Determine the [x, y] coordinate at the center of the cell enclosing the given text.  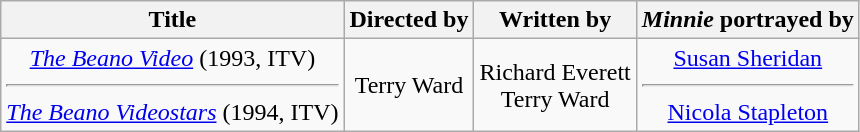
Title [172, 20]
Written by [555, 20]
The Beano Video (1993, ITV)The Beano Videostars (1994, ITV) [172, 85]
Susan SheridanNicola Stapleton [748, 85]
Terry Ward [409, 85]
Directed by [409, 20]
Minnie portrayed by [748, 20]
Richard EverettTerry Ward [555, 85]
